Scan for the cell matching the given text and deliver its [X, Y] coordinate at center. 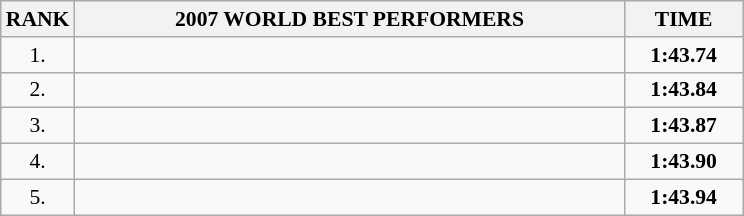
2007 WORLD BEST PERFORMERS [349, 19]
1:43.94 [684, 197]
1:43.74 [684, 55]
3. [38, 126]
5. [38, 197]
2. [38, 90]
TIME [684, 19]
1:43.90 [684, 162]
RANK [38, 19]
1. [38, 55]
1:43.84 [684, 90]
1:43.87 [684, 126]
4. [38, 162]
